Provide the (x, y) coordinate of the cell's center where the given text is located.  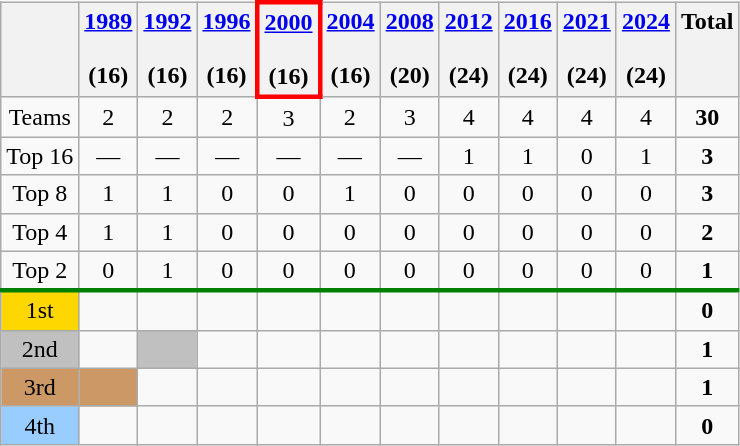
2004(16) (350, 50)
2016(24) (528, 50)
Top 2 (40, 271)
2000(16) (288, 50)
2021(24) (586, 50)
1989(16) (108, 50)
Top 8 (40, 194)
2nd (40, 349)
2024(24) (646, 50)
2008(20) (410, 50)
2012(24) (468, 50)
30 (707, 117)
4th (40, 425)
Total (707, 50)
3rd (40, 387)
1992(16) (168, 50)
Top 16 (40, 156)
Teams (40, 117)
Top 4 (40, 232)
1996(16) (228, 50)
1st (40, 311)
